Locate the cell with the specified text and output its [x, y] center coordinate. 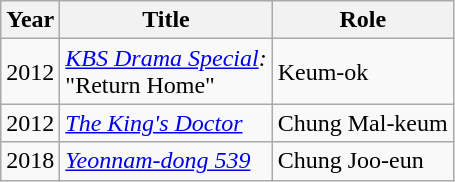
Title [166, 20]
2018 [30, 161]
Keum-ok [362, 72]
The King's Doctor [166, 123]
Year [30, 20]
Role [362, 20]
Yeonnam-dong 539 [166, 161]
KBS Drama Special:"Return Home" [166, 72]
Chung Mal-keum [362, 123]
Chung Joo-eun [362, 161]
